Locate the cell with the specified text and output its (x, y) center coordinate. 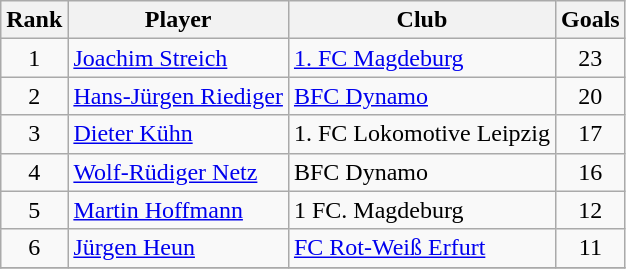
Hans-Jürgen Riediger (178, 96)
6 (34, 248)
Player (178, 20)
Goals (590, 20)
1. FC Magdeburg (422, 58)
Club (422, 20)
23 (590, 58)
Rank (34, 20)
Martin Hoffmann (178, 210)
11 (590, 248)
Dieter Kühn (178, 134)
3 (34, 134)
17 (590, 134)
12 (590, 210)
Wolf-Rüdiger Netz (178, 172)
16 (590, 172)
1. FC Lokomotive Leipzig (422, 134)
4 (34, 172)
1 (34, 58)
Joachim Streich (178, 58)
Jürgen Heun (178, 248)
20 (590, 96)
FC Rot-Weiß Erfurt (422, 248)
5 (34, 210)
1 FC. Magdeburg (422, 210)
2 (34, 96)
